Provide the [x, y] coordinate of the cell's center where the given text is located.  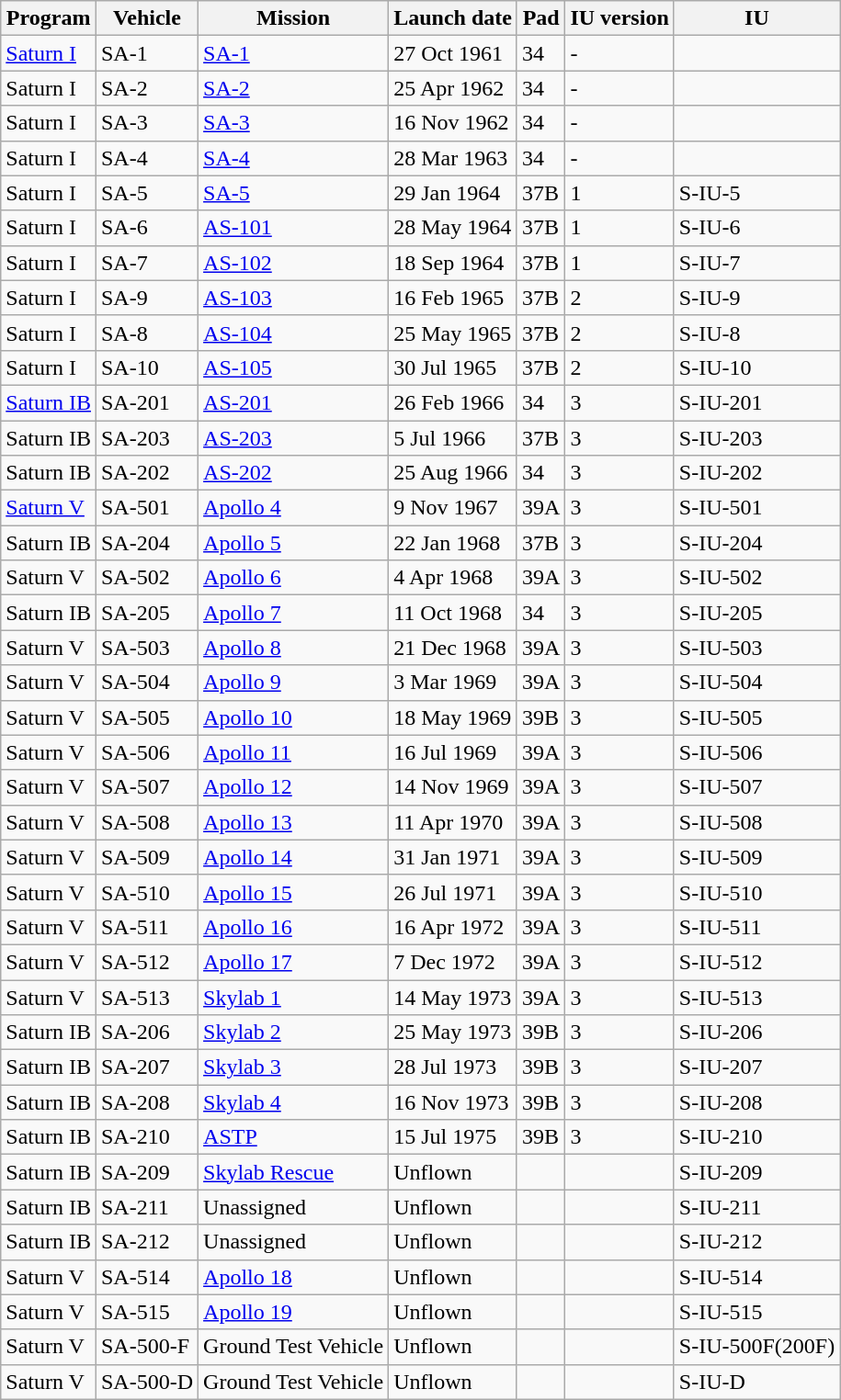
Skylab 4 [294, 1102]
SA-7 [147, 263]
Apollo 17 [294, 962]
S-IU-513 [756, 997]
4 Apr 1968 [453, 578]
Mission [294, 18]
S-IU-203 [756, 438]
28 Mar 1963 [453, 158]
S-IU-204 [756, 543]
3 Mar 1969 [453, 683]
S-IU-500F(200F) [756, 1347]
SA-503 [147, 648]
IU version [619, 18]
AS-101 [294, 228]
S-IU-506 [756, 752]
SA-509 [147, 857]
18 Sep 1964 [453, 263]
30 Jul 1965 [453, 367]
11 Apr 1970 [453, 822]
Apollo 15 [294, 892]
ASTP [294, 1137]
S-IU-5 [756, 193]
S-IU-8 [756, 333]
Launch date [453, 18]
Apollo 12 [294, 787]
S-IU-6 [756, 228]
S-IU-10 [756, 367]
27 Oct 1961 [453, 53]
SA-512 [147, 962]
SA-513 [147, 997]
S-IU-511 [756, 927]
S-IU-210 [756, 1137]
S-IU-509 [756, 857]
9 Nov 1967 [453, 508]
S-IU-209 [756, 1172]
16 Nov 1962 [453, 123]
S-IU-9 [756, 298]
SA-210 [147, 1137]
28 Jul 1973 [453, 1067]
AS-102 [294, 263]
Skylab 1 [294, 997]
Vehicle [147, 18]
SA-203 [147, 438]
Apollo 18 [294, 1277]
AS-202 [294, 473]
Skylab 2 [294, 1033]
16 Apr 1972 [453, 927]
16 Jul 1969 [453, 752]
SA-505 [147, 717]
AS-105 [294, 367]
Skylab 3 [294, 1067]
14 May 1973 [453, 997]
S-IU-206 [756, 1033]
S-IU-515 [756, 1312]
SA-10 [147, 367]
11 Oct 1968 [453, 613]
SA-9 [147, 298]
S-IU-211 [756, 1207]
S-IU-7 [756, 263]
SA-501 [147, 508]
SA-507 [147, 787]
26 Jul 1971 [453, 892]
SA-207 [147, 1067]
Apollo 5 [294, 543]
21 Dec 1968 [453, 648]
S-IU-205 [756, 613]
IU [756, 18]
Apollo 10 [294, 717]
S-IU-510 [756, 892]
SA-204 [147, 543]
SA-205 [147, 613]
S-IU-502 [756, 578]
SA-500-D [147, 1382]
25 May 1973 [453, 1033]
AS-201 [294, 402]
Apollo 4 [294, 508]
15 Jul 1975 [453, 1137]
SA-515 [147, 1312]
SA-502 [147, 578]
SA-202 [147, 473]
S-IU-512 [756, 962]
SA-500-F [147, 1347]
AS-104 [294, 333]
Skylab Rescue [294, 1172]
S-IU-202 [756, 473]
SA-508 [147, 822]
25 Apr 1962 [453, 88]
Program [49, 18]
SA-212 [147, 1242]
31 Jan 1971 [453, 857]
SA-201 [147, 402]
Apollo 8 [294, 648]
S-IU-505 [756, 717]
S-IU-207 [756, 1067]
SA-504 [147, 683]
SA-511 [147, 927]
AS-203 [294, 438]
SA-209 [147, 1172]
S-IU-503 [756, 648]
AS-103 [294, 298]
7 Dec 1972 [453, 962]
SA-506 [147, 752]
SA-6 [147, 228]
Apollo 14 [294, 857]
S-IU-208 [756, 1102]
S-IU-508 [756, 822]
S-IU-507 [756, 787]
SA-211 [147, 1207]
22 Jan 1968 [453, 543]
25 May 1965 [453, 333]
S-IU-501 [756, 508]
Apollo 11 [294, 752]
SA-206 [147, 1033]
14 Nov 1969 [453, 787]
25 Aug 1966 [453, 473]
Apollo 9 [294, 683]
16 Nov 1973 [453, 1102]
5 Jul 1966 [453, 438]
SA-510 [147, 892]
SA-514 [147, 1277]
28 May 1964 [453, 228]
Pad [540, 18]
Apollo 16 [294, 927]
16 Feb 1965 [453, 298]
18 May 1969 [453, 717]
S-IU-201 [756, 402]
Apollo 19 [294, 1312]
Apollo 13 [294, 822]
26 Feb 1966 [453, 402]
S-IU-514 [756, 1277]
SA-208 [147, 1102]
SA-8 [147, 333]
29 Jan 1964 [453, 193]
S-IU-D [756, 1382]
Apollo 6 [294, 578]
S-IU-504 [756, 683]
S-IU-212 [756, 1242]
Apollo 7 [294, 613]
